Return the [X, Y] coordinate for the center point of the cell that contains the specified text.  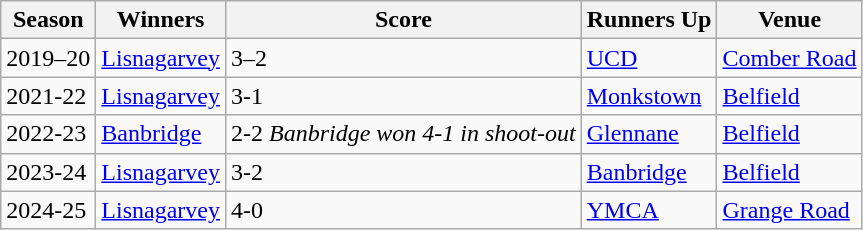
2019–20 [48, 58]
Runners Up [649, 20]
Winners [161, 20]
2022-23 [48, 134]
2021-22 [48, 96]
UCD [649, 58]
3–2 [403, 58]
3-2 [403, 172]
2023-24 [48, 172]
3-1 [403, 96]
Score [403, 20]
Season [48, 20]
Monkstown [649, 96]
2-2 Banbridge won 4-1 in shoot-out [403, 134]
Venue [790, 20]
YMCA [649, 210]
2024-25 [48, 210]
Glennane [649, 134]
Grange Road [790, 210]
4-0 [403, 210]
Comber Road [790, 58]
